Pinpoint the cell where the given text exists, returning its (X, Y) midpoint coordinate. 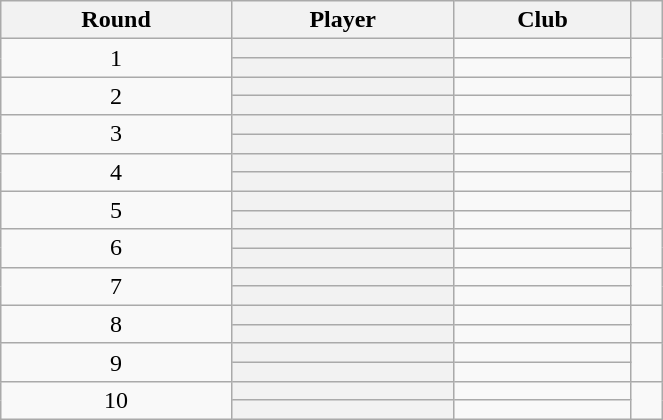
6 (116, 248)
5 (116, 210)
Club (542, 20)
2 (116, 96)
9 (116, 362)
4 (116, 172)
3 (116, 134)
10 (116, 400)
Player (342, 20)
Round (116, 20)
8 (116, 324)
7 (116, 286)
1 (116, 58)
